For the text-containing cell, return its midpoint in (X, Y) coordinate format. 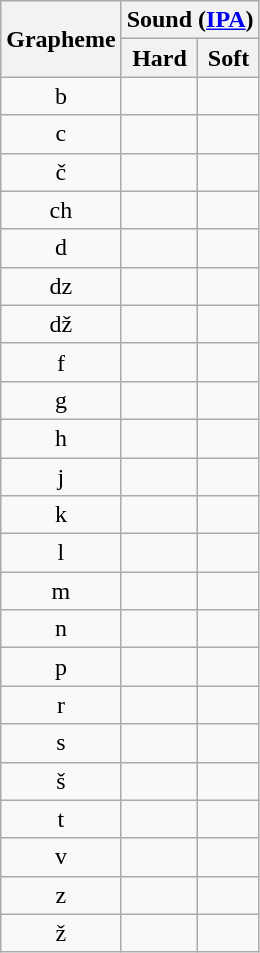
p (61, 667)
r (61, 705)
d (61, 248)
c (61, 134)
Sound (IPA) (190, 20)
n (61, 629)
f (61, 362)
Grapheme (61, 39)
š (61, 781)
m (61, 591)
dz (61, 286)
č (61, 172)
Soft (228, 58)
dž (61, 324)
s (61, 743)
b (61, 96)
v (61, 857)
k (61, 515)
Hard (160, 58)
ž (61, 933)
g (61, 400)
h (61, 438)
ch (61, 210)
j (61, 477)
l (61, 553)
z (61, 895)
t (61, 819)
